Find where the given text appears and provide that cell's center as (x, y) coordinate. 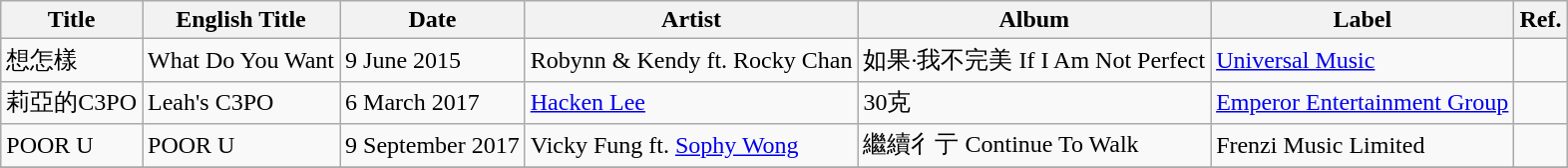
Hacken Lee (691, 102)
莉亞的C3PO (72, 102)
繼續彳亍 Continue To Walk (1034, 146)
30克 (1034, 102)
Date (433, 20)
9 June 2015 (433, 60)
Emperor Entertainment Group (1363, 102)
Frenzi Music Limited (1363, 146)
6 March 2017 (433, 102)
9 September 2017 (433, 146)
Label (1363, 20)
Ref. (1540, 20)
Universal Music (1363, 60)
Vicky Fung ft. Sophy Wong (691, 146)
Robynn & Kendy ft. Rocky Chan (691, 60)
想怎樣 (72, 60)
如果·我不完美 If I Am Not Perfect (1034, 60)
English Title (240, 20)
Title (72, 20)
Leah's C3PO (240, 102)
Artist (691, 20)
What Do You Want (240, 60)
Album (1034, 20)
